Capture the cell that displays the provided text and extract its [X, Y] central coordinate. 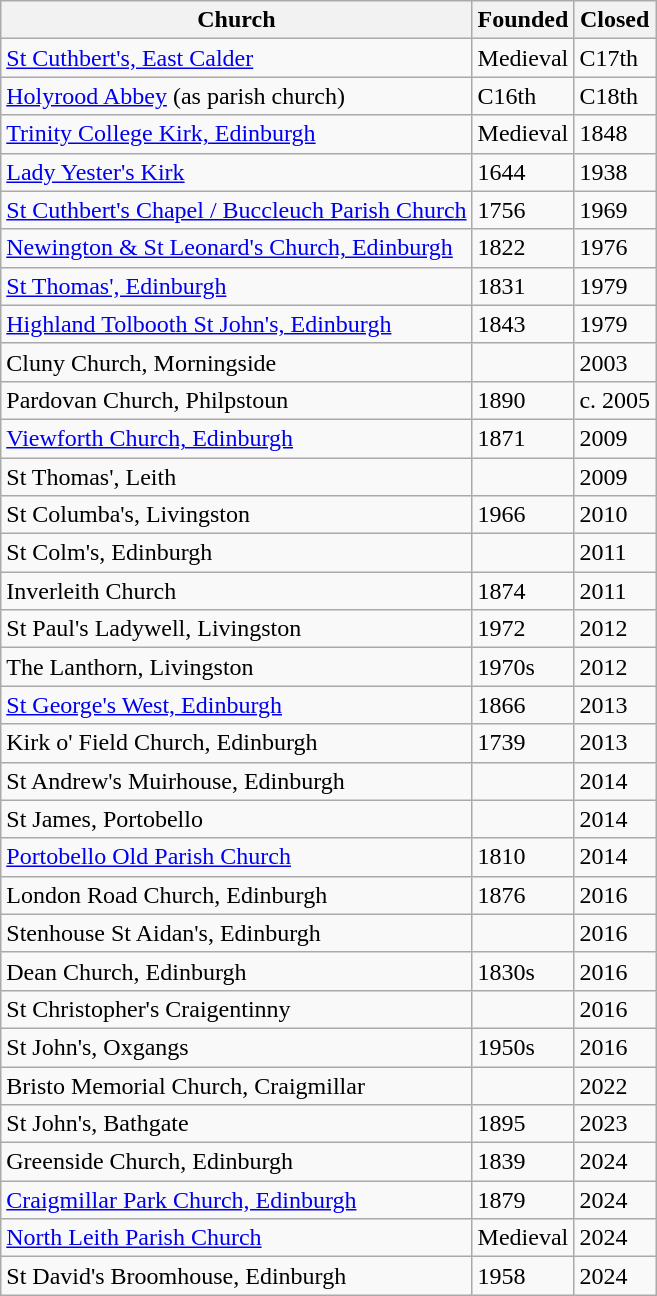
Portobello Old Parish Church [236, 857]
St Cuthbert's, East Calder [236, 58]
Viewforth Church, Edinburgh [236, 438]
Church [236, 20]
Pardovan Church, Philpstoun [236, 400]
1879 [523, 1200]
Dean Church, Edinburgh [236, 971]
London Road Church, Edinburgh [236, 895]
1876 [523, 895]
Craigmillar Park Church, Edinburgh [236, 1200]
1644 [523, 172]
St Colm's, Edinburgh [236, 553]
Stenhouse St Aidan's, Edinburgh [236, 933]
St Thomas', Edinburgh [236, 286]
Highland Tolbooth St John's, Edinburgh [236, 324]
St John's, Bathgate [236, 1124]
Trinity College Kirk, Edinburgh [236, 134]
2003 [615, 362]
1969 [615, 210]
St David's Broomhouse, Edinburgh [236, 1276]
Cluny Church, Morningside [236, 362]
Newington & St Leonard's Church, Edinburgh [236, 248]
1958 [523, 1276]
St Christopher's Craigentinny [236, 1009]
Inverleith Church [236, 591]
Holyrood Abbey (as parish church) [236, 96]
1830s [523, 971]
1895 [523, 1124]
2023 [615, 1124]
1839 [523, 1162]
Greenside Church, Edinburgh [236, 1162]
1950s [523, 1047]
Kirk o' Field Church, Edinburgh [236, 743]
St Columba's, Livingston [236, 515]
c. 2005 [615, 400]
St Andrew's Muirhouse, Edinburgh [236, 781]
1890 [523, 400]
St Paul's Ladywell, Livingston [236, 629]
1976 [615, 248]
Bristo Memorial Church, Craigmillar [236, 1085]
Founded [523, 20]
1970s [523, 667]
1874 [523, 591]
1843 [523, 324]
The Lanthorn, Livingston [236, 667]
C16th [523, 96]
St Cuthbert's Chapel / Buccleuch Parish Church [236, 210]
1822 [523, 248]
St George's West, Edinburgh [236, 705]
2022 [615, 1085]
1972 [523, 629]
1966 [523, 515]
2010 [615, 515]
1739 [523, 743]
1938 [615, 172]
St Thomas', Leith [236, 477]
1848 [615, 134]
1866 [523, 705]
1831 [523, 286]
C17th [615, 58]
St James, Portobello [236, 819]
1756 [523, 210]
St John's, Oxgangs [236, 1047]
C18th [615, 96]
North Leith Parish Church [236, 1238]
Lady Yester's Kirk [236, 172]
Closed [615, 20]
1810 [523, 857]
1871 [523, 438]
